Scan for the cell matching the given text and deliver its [x, y] coordinate at center. 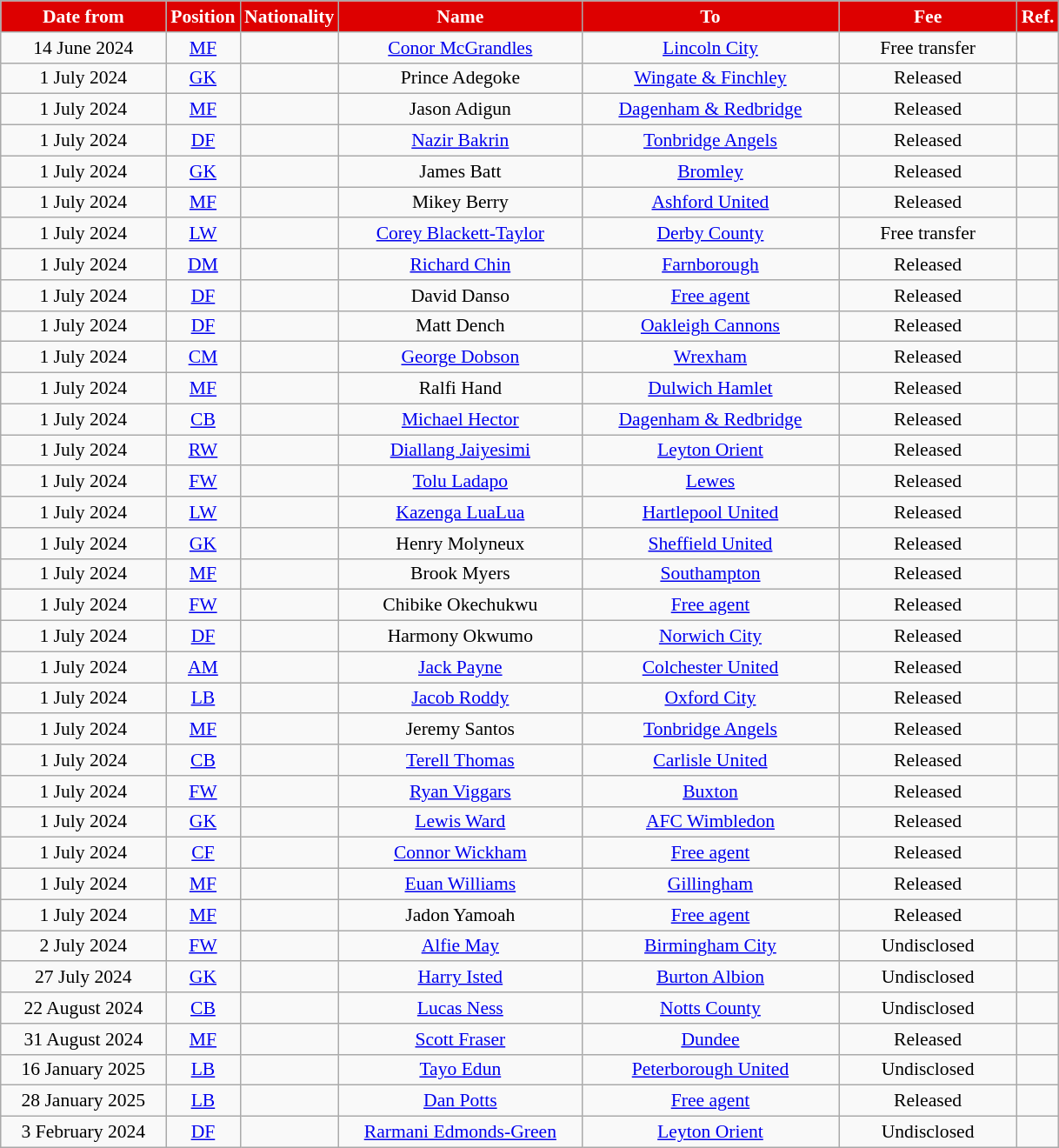
Jadon Yamoah [460, 915]
Colchester United [709, 667]
Birmingham City [709, 946]
CF [203, 853]
Scott Fraser [460, 1039]
Peterborough United [709, 1070]
Ref. [1038, 17]
Date from [83, 17]
Jeremy Santos [460, 730]
Lucas Ness [460, 1008]
Diallang Jaiyesimi [460, 451]
22 August 2024 [83, 1008]
Jack Payne [460, 667]
Gillingham [709, 884]
Oxford City [709, 698]
To [709, 17]
3 February 2024 [83, 1132]
Nazir Bakrin [460, 141]
31 August 2024 [83, 1039]
Sheffield United [709, 544]
CM [203, 357]
Jacob Roddy [460, 698]
Lewis Ward [460, 822]
Farnborough [709, 264]
Burton Albion [709, 978]
Fee [929, 17]
Position [203, 17]
Matt Dench [460, 326]
Carlisle United [709, 760]
Dan Potts [460, 1101]
Harmony Okwumo [460, 637]
Wingate & Finchley [709, 78]
Derby County [709, 234]
RW [203, 451]
Ryan Viggars [460, 791]
Southampton [709, 574]
Tayo Edun [460, 1070]
Connor Wickham [460, 853]
AM [203, 667]
Rarmani Edmonds-Green [460, 1132]
James Batt [460, 171]
Lewes [709, 482]
Hartlepool United [709, 512]
Bromley [709, 171]
Harry Isted [460, 978]
Notts County [709, 1008]
Corey Blackett-Taylor [460, 234]
AFC Wimbledon [709, 822]
Ashford United [709, 203]
David Danso [460, 296]
Jason Adigun [460, 110]
Alfie May [460, 946]
16 January 2025 [83, 1070]
Buxton [709, 791]
Brook Myers [460, 574]
Name [460, 17]
Tolu Ladapo [460, 482]
Conor McGrandles [460, 48]
Dulwich Hamlet [709, 389]
Lincoln City [709, 48]
Nationality [289, 17]
Wrexham [709, 357]
Euan Williams [460, 884]
28 January 2025 [83, 1101]
27 July 2024 [83, 978]
Norwich City [709, 637]
Oakleigh Cannons [709, 326]
2 July 2024 [83, 946]
DM [203, 264]
Chibike Okechukwu [460, 605]
Dundee [709, 1039]
George Dobson [460, 357]
Terell Thomas [460, 760]
14 June 2024 [83, 48]
Kazenga LuaLua [460, 512]
Ralfi Hand [460, 389]
Richard Chin [460, 264]
Henry Molyneux [460, 544]
Michael Hector [460, 419]
Mikey Berry [460, 203]
Prince Adegoke [460, 78]
